Determine the [X, Y] coordinate at the center of the cell enclosing the given text.  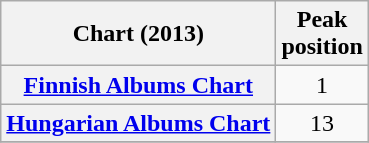
1 [322, 85]
Peakposition [322, 34]
13 [322, 123]
Finnish Albums Chart [138, 85]
Chart (2013) [138, 34]
Hungarian Albums Chart [138, 123]
